Return [x, y] of the center of cell containing provided text 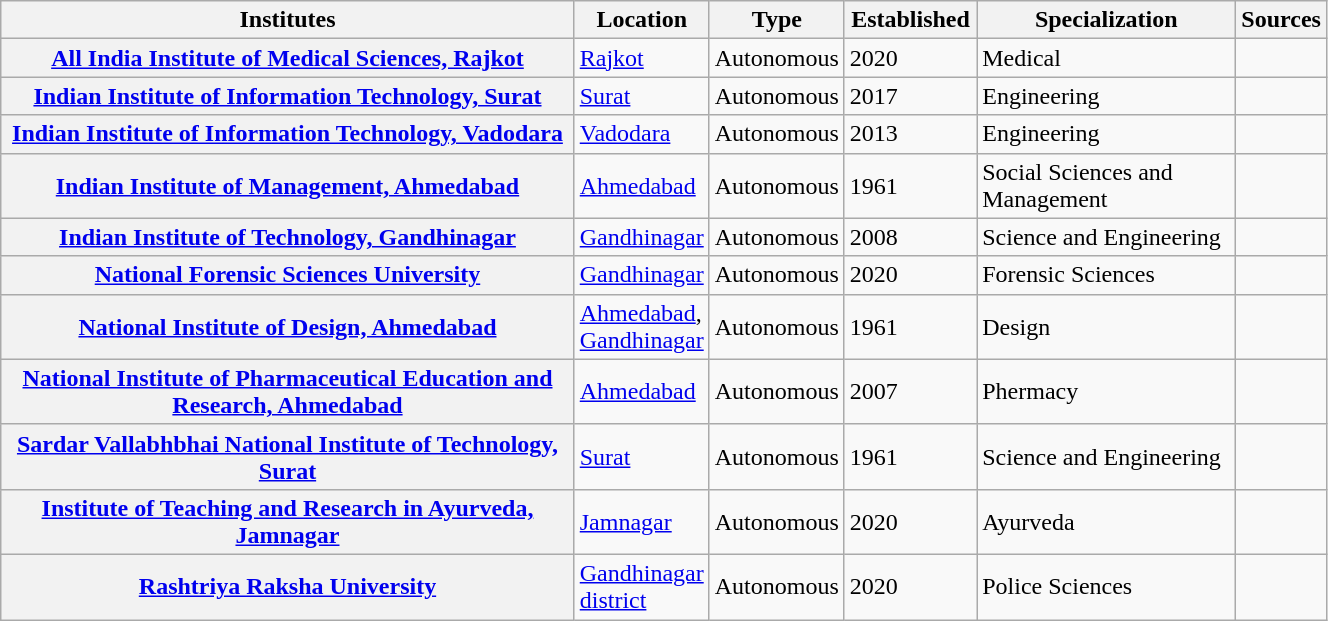
Indian Institute of Management, Ahmedabad [288, 186]
Rajkot [642, 58]
Sources [1282, 20]
Specialization [1106, 20]
Gandhinagar district [642, 586]
2008 [910, 237]
National Institute of Design, Ahmedabad [288, 326]
Established [910, 20]
Indian Institute of Information Technology, Vadodara [288, 134]
Jamnagar [642, 522]
Vadodara [642, 134]
Police Sciences [1106, 586]
Sardar Vallabhbhai National Institute of Technology, Surat [288, 456]
Institutes [288, 20]
Indian Institute of Information Technology, Surat [288, 96]
Location [642, 20]
Ahmedabad, Gandhinagar [642, 326]
Medical [1106, 58]
Rashtriya Raksha University [288, 586]
Type [776, 20]
Ayurveda [1106, 522]
Social Sciences and Management [1106, 186]
All India Institute of Medical Sciences, Rajkot [288, 58]
2017 [910, 96]
National Institute of Pharmaceutical Education and Research, Ahmedabad [288, 392]
Institute of Teaching and Research in Ayurveda, Jamnagar [288, 522]
Phermacy [1106, 392]
2013 [910, 134]
National Forensic Sciences University [288, 275]
2007 [910, 392]
Indian Institute of Technology, Gandhinagar [288, 237]
Design [1106, 326]
Forensic Sciences [1106, 275]
